Return the [x, y] coordinate for the center point of the cell that contains the specified text.  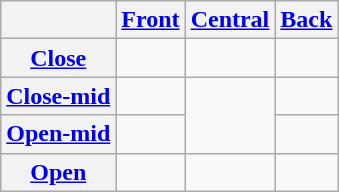
Close [58, 58]
Open-mid [58, 134]
Back [306, 20]
Open [58, 172]
Front [150, 20]
Close-mid [58, 96]
Central [230, 20]
